Return (x, y) of the center of cell containing provided text 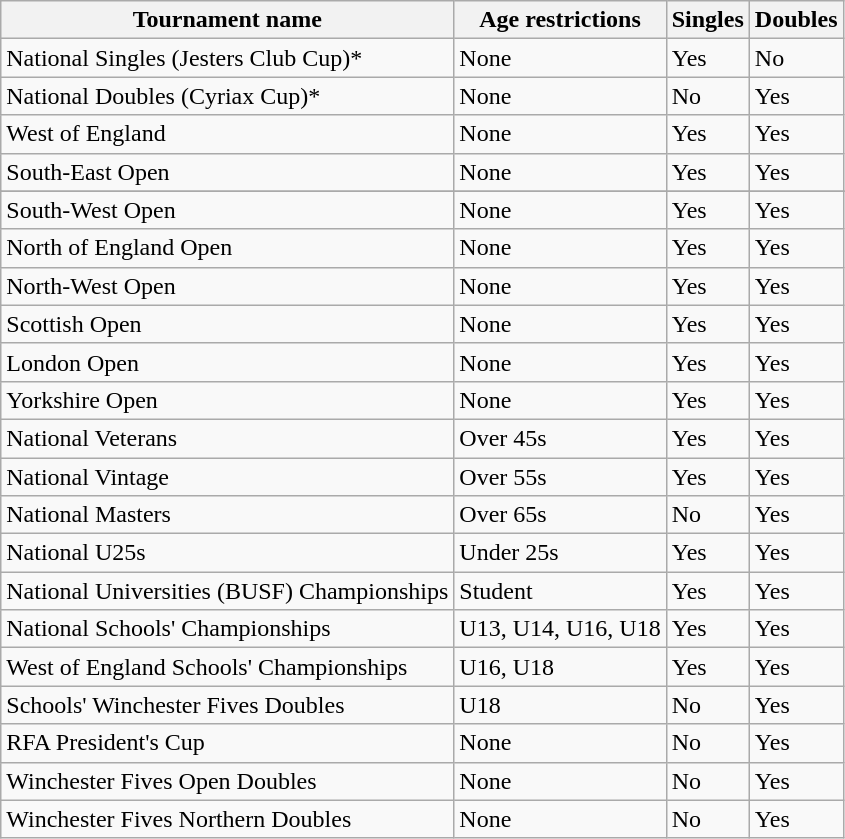
London Open (228, 362)
Over 55s (560, 477)
U13, U14, U16, U18 (560, 629)
Over 65s (560, 515)
Winchester Fives Open Doubles (228, 781)
U18 (560, 705)
National Schools' Championships (228, 629)
National Singles (Jesters Club Cup)* (228, 58)
South-West Open (228, 210)
West of England (228, 134)
South-East Open (228, 172)
National Masters (228, 515)
North-West Open (228, 286)
Winchester Fives Northern Doubles (228, 819)
National Universities (BUSF) Championships (228, 591)
U16, U18 (560, 667)
Tournament name (228, 20)
National U25s (228, 553)
Student (560, 591)
Over 45s (560, 438)
National Vintage (228, 477)
Yorkshire Open (228, 400)
Doubles (796, 20)
West of England Schools' Championships (228, 667)
National Veterans (228, 438)
National Doubles (Cyriax Cup)* (228, 96)
Under 25s (560, 553)
Scottish Open (228, 324)
Age restrictions (560, 20)
North of England Open (228, 248)
Singles (708, 20)
Schools' Winchester Fives Doubles (228, 705)
RFA President's Cup (228, 743)
